Capture the cell that displays the provided text and extract its [X, Y] central coordinate. 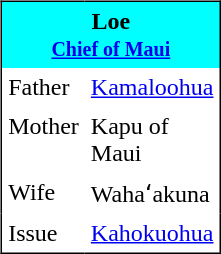
Kapu of Maui [152, 140]
Kamaloohua [152, 88]
Issue [42, 234]
Wife [42, 193]
Wahaʻakuna [152, 193]
Kahokuohua [152, 234]
Father [42, 88]
Mother [42, 140]
LoeChief of Maui [110, 34]
